Detect which cell encompasses the target text, then output its [X, Y] center coordinate. 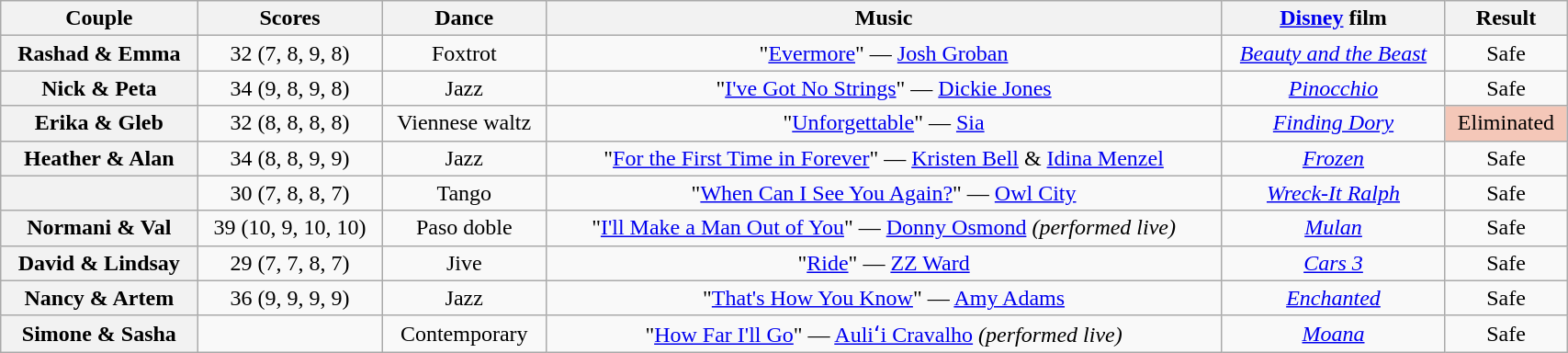
Simone & Sasha [99, 334]
Foxtrot [464, 53]
Music [884, 18]
"Evermore" — Josh Groban [884, 53]
Enchanted [1334, 298]
Moana [1334, 334]
"When Can I See You Again?" — Owl City [884, 193]
Paso doble [464, 228]
"I'll Make a Man Out of You" — Donny Osmond (performed live) [884, 228]
"I've Got No Strings" — Dickie Jones [884, 88]
Nancy & Artem [99, 298]
Finding Dory [1334, 123]
"How Far I'll Go" — Auliʻi Cravalho (performed live) [884, 334]
36 (9, 9, 9, 9) [290, 298]
Cars 3 [1334, 263]
"Unforgettable" — Sia [884, 123]
Erika & Gleb [99, 123]
"That's How You Know" — Amy Adams [884, 298]
Contemporary [464, 334]
32 (7, 8, 9, 8) [290, 53]
Rashad & Emma [99, 53]
"Ride" — ZZ Ward [884, 263]
Couple [99, 18]
Mulan [1334, 228]
Viennese waltz [464, 123]
Result [1506, 18]
"For the First Time in Forever" — Kristen Bell & Idina Menzel [884, 158]
David & Lindsay [99, 263]
Heather & Alan [99, 158]
Normani & Val [99, 228]
Scores [290, 18]
Beauty and the Beast [1334, 53]
32 (8, 8, 8, 8) [290, 123]
Tango [464, 193]
Disney film [1334, 18]
Eliminated [1506, 123]
Wreck-It Ralph [1334, 193]
Frozen [1334, 158]
34 (9, 8, 9, 8) [290, 88]
Dance [464, 18]
Pinocchio [1334, 88]
Jive [464, 263]
30 (7, 8, 8, 7) [290, 193]
34 (8, 8, 9, 9) [290, 158]
39 (10, 9, 10, 10) [290, 228]
Nick & Peta [99, 88]
29 (7, 7, 8, 7) [290, 263]
